Pinpoint the cell where the given text exists, returning its (X, Y) midpoint coordinate. 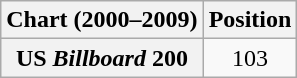
US Billboard 200 (102, 58)
Chart (2000–2009) (102, 20)
103 (250, 58)
Position (250, 20)
